Detect which cell encompasses the target text, then output its [x, y] center coordinate. 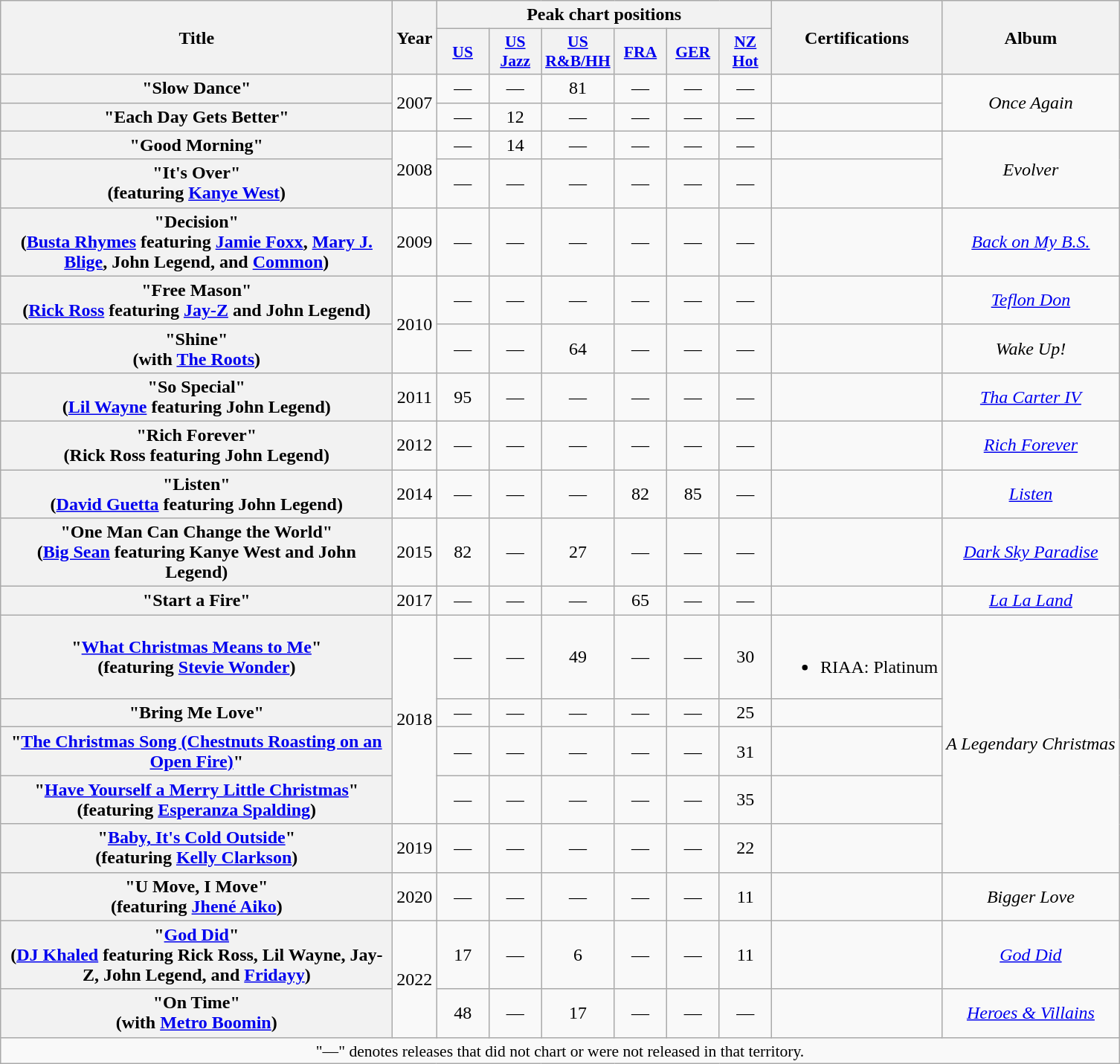
"Decision"(Busta Rhymes featuring Jamie Foxx, Mary J. Blige, John Legend, and Common) [196, 242]
95 [463, 397]
22 [745, 848]
6 [578, 955]
2007 [415, 103]
Title [196, 37]
Heroes & Villains [1031, 1013]
"What Christmas Means to Me"(featuring Stevie Wonder) [196, 657]
"God Did"(DJ Khaled featuring Rick Ross, Lil Wayne, Jay-Z, John Legend, and Fridayy) [196, 955]
Bigger Love [1031, 897]
"U Move, I Move"(featuring Jhené Aiko) [196, 897]
48 [463, 1013]
2008 [415, 170]
Rich Forever [1031, 445]
Dark Sky Paradise [1031, 552]
2022 [415, 978]
A Legendary Christmas [1031, 744]
RIAA: Platinum [857, 657]
NZHot [745, 52]
2019 [415, 848]
Peak chart positions [604, 15]
2012 [415, 445]
81 [578, 88]
2020 [415, 897]
"Each Day Gets Better" [196, 117]
GER [693, 52]
Once Again [1031, 103]
La La Land [1031, 601]
Teflon Don [1031, 300]
"It's Over"(featuring Kanye West) [196, 183]
"Rich Forever"(Rick Ross featuring John Legend) [196, 445]
Tha Carter IV [1031, 397]
God Did [1031, 955]
USJazz [515, 52]
"Start a Fire" [196, 601]
65 [641, 601]
"So Special"(Lil Wayne featuring John Legend) [196, 397]
"—" denotes releases that did not chart or were not released in that territory. [560, 1051]
25 [745, 713]
2018 [415, 720]
Back on My B.S. [1031, 242]
2014 [415, 494]
USR&B/HH [578, 52]
2015 [415, 552]
2011 [415, 397]
30 [745, 657]
"Shine"(with The Roots) [196, 348]
"Baby, It's Cold Outside"(featuring Kelly Clarkson) [196, 848]
"The Christmas Song (Chestnuts Roasting on an Open Fire)" [196, 751]
Listen [1031, 494]
64 [578, 348]
Album [1031, 37]
FRA [641, 52]
"Free Mason"(Rick Ross featuring Jay-Z and John Legend) [196, 300]
27 [578, 552]
35 [745, 800]
Wake Up! [1031, 348]
"Have Yourself a Merry Little Christmas"(featuring Esperanza Spalding) [196, 800]
"Slow Dance" [196, 88]
"Bring Me Love" [196, 713]
"On Time"(with Metro Boomin) [196, 1013]
2009 [415, 242]
US [463, 52]
49 [578, 657]
31 [745, 751]
Evolver [1031, 170]
Certifications [857, 37]
14 [515, 145]
Year [415, 37]
12 [515, 117]
85 [693, 494]
"One Man Can Change the World"(Big Sean featuring Kanye West and John Legend) [196, 552]
2017 [415, 601]
"Listen"(David Guetta featuring John Legend) [196, 494]
"Good Morning" [196, 145]
2010 [415, 324]
